Extract the [X, Y] coordinate from the center of the cell holding the provided text.  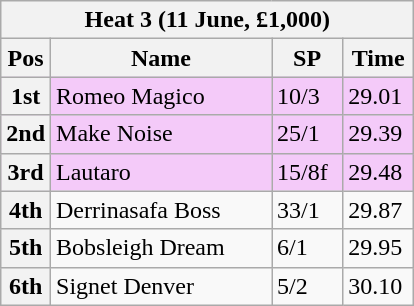
Signet Denver [162, 286]
Romeo Magico [162, 96]
3rd [26, 172]
29.39 [378, 134]
6/1 [308, 248]
29.95 [378, 248]
5/2 [308, 286]
33/1 [308, 210]
Time [378, 58]
Derrinasafa Boss [162, 210]
30.10 [378, 286]
6th [26, 286]
Pos [26, 58]
4th [26, 210]
29.01 [378, 96]
SP [308, 58]
Name [162, 58]
Make Noise [162, 134]
2nd [26, 134]
Heat 3 (11 June, £1,000) [208, 20]
Lautaro [162, 172]
10/3 [308, 96]
5th [26, 248]
25/1 [308, 134]
29.87 [378, 210]
15/8f [308, 172]
29.48 [378, 172]
1st [26, 96]
Bobsleigh Dream [162, 248]
